Pinpoint the cell where the given text exists, returning its (x, y) midpoint coordinate. 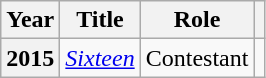
Contestant (197, 58)
Title (100, 20)
Year (30, 20)
Sixteen (100, 58)
Role (197, 20)
2015 (30, 58)
